Identify which cell holds the provided text, then report its [X, Y] central coordinate. 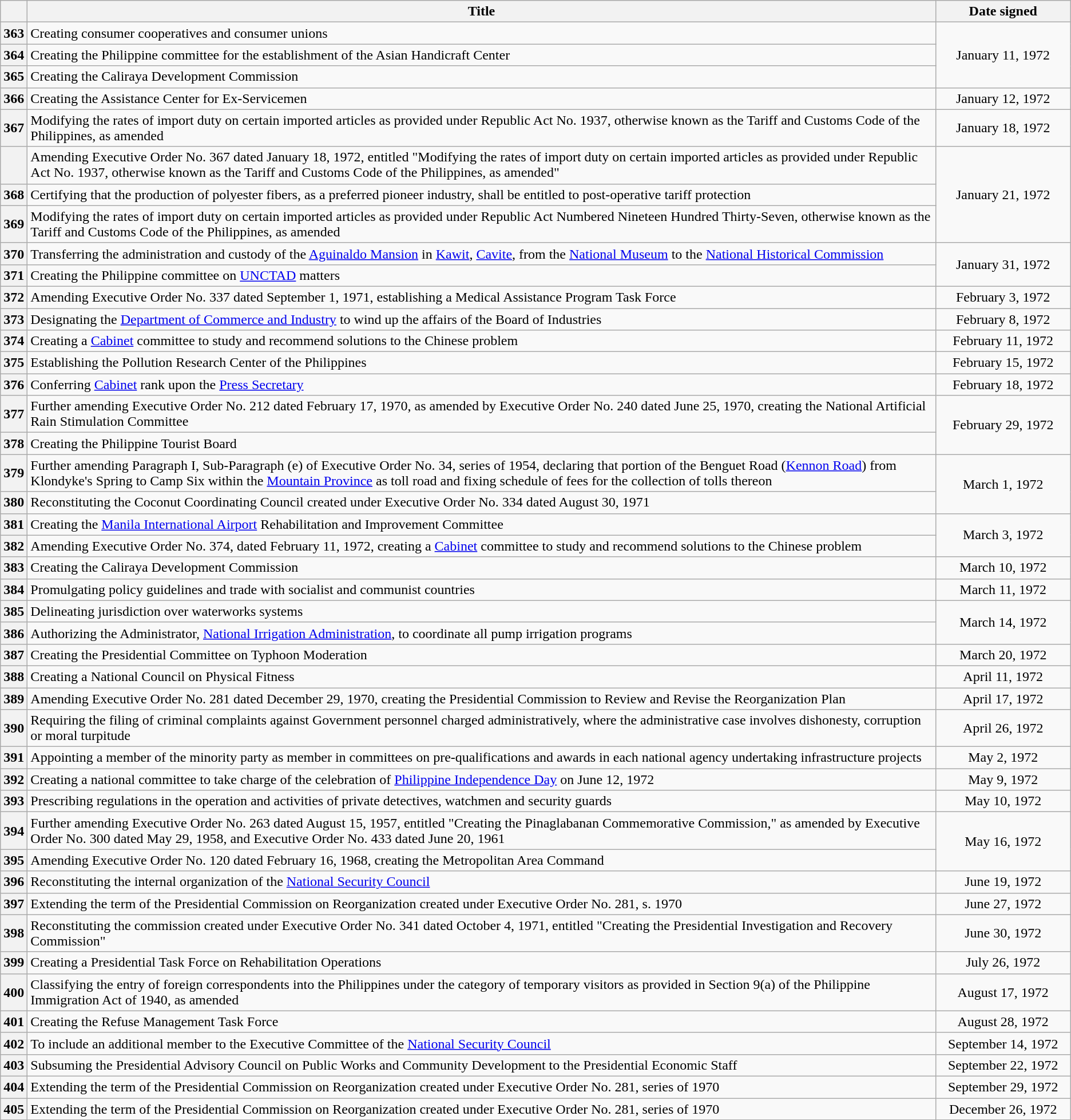
405 [14, 1109]
393 [14, 801]
401 [14, 1022]
Amending Executive Order No. 281 dated December 29, 1970, creating the Presidential Commission to Review and Revise the Reorganization Plan [482, 699]
385 [14, 611]
January 21, 1972 [1003, 195]
Amending Executive Order No. 120 dated February 16, 1968, creating the Metropolitan Area Command [482, 860]
February 15, 1972 [1003, 363]
391 [14, 758]
Prescribing regulations in the operation and activities of private detectives, watchmen and security guards [482, 801]
380 [14, 502]
389 [14, 699]
September 22, 1972 [1003, 1065]
363 [14, 33]
February 8, 1972 [1003, 319]
395 [14, 860]
373 [14, 319]
Subsuming the Presidential Advisory Council on Public Works and Community Development to the Presidential Economic Staff [482, 1065]
377 [14, 414]
April 11, 1972 [1003, 676]
384 [14, 589]
March 10, 1972 [1003, 568]
387 [14, 655]
Creating a National Council on Physical Fitness [482, 676]
February 29, 1972 [1003, 425]
April 26, 1972 [1003, 728]
400 [14, 992]
369 [14, 224]
August 17, 1972 [1003, 992]
382 [14, 546]
Promulgating policy guidelines and trade with socialist and communist countries [482, 589]
Creating consumer cooperatives and consumer unions [482, 33]
September 29, 1972 [1003, 1087]
Extending the term of the Presidential Commission on Reorganization created under Executive Order No. 281, s. 1970 [482, 904]
Creating a Cabinet committee to study and recommend solutions to the Chinese problem [482, 341]
June 19, 1972 [1003, 882]
392 [14, 779]
Creating the Philippine Tourist Board [482, 444]
Establishing the Pollution Research Center of the Philippines [482, 363]
396 [14, 882]
July 26, 1972 [1003, 963]
To include an additional member to the Executive Committee of the National Security Council [482, 1043]
388 [14, 676]
Amending Executive Order No. 337 dated September 1, 1971, establishing a Medical Assistance Program Task Force [482, 297]
404 [14, 1087]
Creating the Philippine committee on UNCTAD matters [482, 275]
May 10, 1972 [1003, 801]
Certifying that the production of polyester fibers, as a preferred pioneer industry, shall be entitled to post-operative tariff protection [482, 195]
June 30, 1972 [1003, 933]
Amending Executive Order No. 374, dated February 11, 1972, creating a Cabinet committee to study and recommend solutions to the Chinese problem [482, 546]
April 17, 1972 [1003, 699]
Reconstituting the Coconut Coordinating Council created under Executive Order No. 334 dated August 30, 1971 [482, 502]
March 20, 1972 [1003, 655]
Designating the Department of Commerce and Industry to wind up the affairs of the Board of Industries [482, 319]
January 12, 1972 [1003, 98]
375 [14, 363]
368 [14, 195]
Creating the Presidential Committee on Typhoon Moderation [482, 655]
March 1, 1972 [1003, 484]
March 3, 1972 [1003, 535]
Creating the Refuse Management Task Force [482, 1022]
398 [14, 933]
December 26, 1972 [1003, 1109]
Authorizing the Administrator, National Irrigation Administration, to coordinate all pump irrigation programs [482, 633]
Delineating jurisdiction over waterworks systems [482, 611]
Conferring Cabinet rank upon the Press Secretary [482, 385]
376 [14, 385]
Date signed [1003, 11]
June 27, 1972 [1003, 904]
Title [482, 11]
399 [14, 963]
370 [14, 254]
381 [14, 524]
August 28, 1972 [1003, 1022]
February 11, 1972 [1003, 341]
379 [14, 473]
February 18, 1972 [1003, 385]
374 [14, 341]
402 [14, 1043]
January 11, 1972 [1003, 55]
364 [14, 55]
397 [14, 904]
January 18, 1972 [1003, 128]
March 14, 1972 [1003, 622]
Creating the Assistance Center for Ex-Servicemen [482, 98]
Creating the Manila International Airport Rehabilitation and Improvement Committee [482, 524]
May 2, 1972 [1003, 758]
386 [14, 633]
September 14, 1972 [1003, 1043]
390 [14, 728]
383 [14, 568]
372 [14, 297]
371 [14, 275]
May 9, 1972 [1003, 779]
March 11, 1972 [1003, 589]
Creating a Presidential Task Force on Rehabilitation Operations [482, 963]
January 31, 1972 [1003, 264]
403 [14, 1065]
365 [14, 77]
367 [14, 128]
Creating the Philippine committee for the establishment of the Asian Handicraft Center [482, 55]
February 3, 1972 [1003, 297]
Transferring the administration and custody of the Aguinaldo Mansion in Kawit, Cavite, from the National Museum to the National Historical Commission [482, 254]
378 [14, 444]
366 [14, 98]
May 16, 1972 [1003, 841]
394 [14, 831]
Reconstituting the internal organization of the National Security Council [482, 882]
Creating a national committee to take charge of the celebration of Philippine Independence Day on June 12, 1972 [482, 779]
